From the cell containing the given text, extract its center point as (x, y) coordinate. 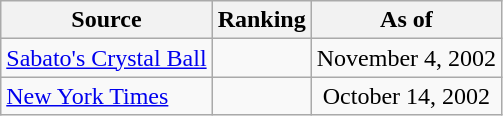
As of (406, 20)
New York Times (106, 96)
November 4, 2002 (406, 58)
Sabato's Crystal Ball (106, 58)
Ranking (262, 20)
October 14, 2002 (406, 96)
Source (106, 20)
